Pinpoint the cell where the given text exists, returning its [x, y] midpoint coordinate. 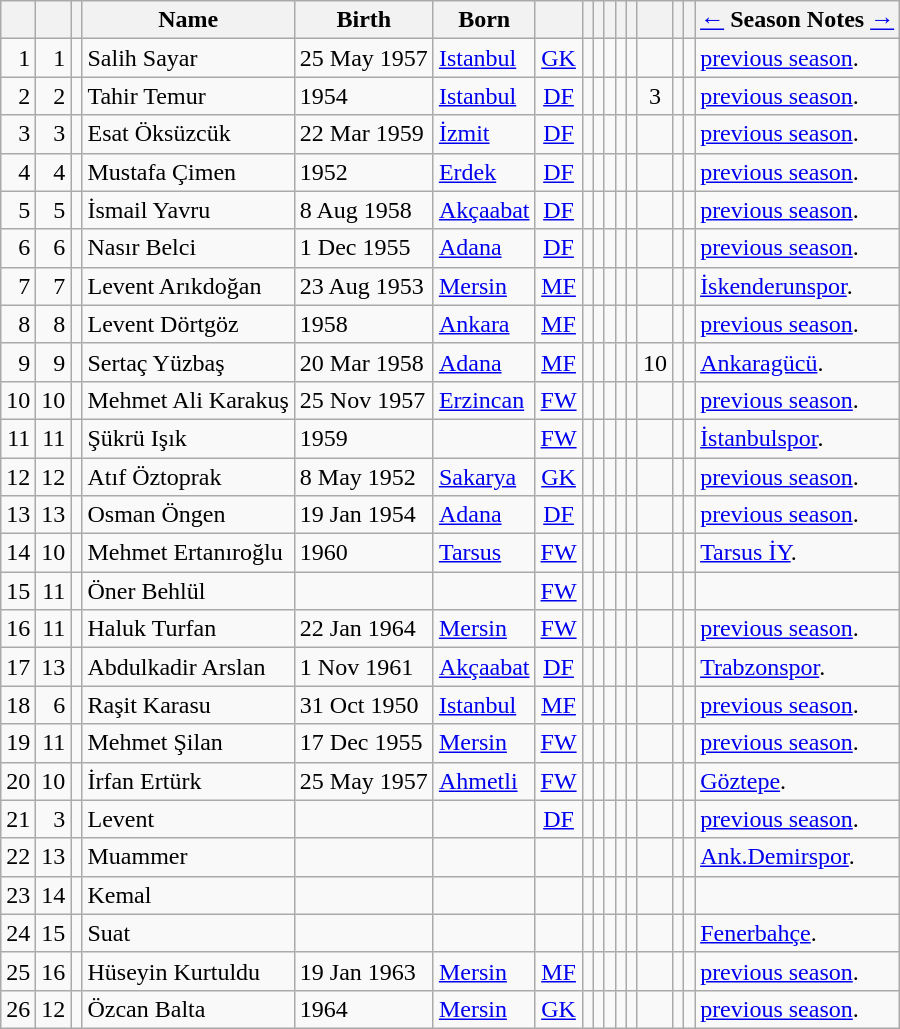
19 [18, 743]
Name [188, 20]
Erdek [484, 172]
Sertaç Yüzbaş [188, 362]
22 Mar 1959 [364, 134]
31 Oct 1950 [364, 705]
Muammer [188, 857]
23 Aug 1953 [364, 286]
1959 [364, 438]
25 [18, 971]
Mehmet Ertanıroğlu [188, 553]
1952 [364, 172]
İstanbulspor. [798, 438]
21 [18, 819]
1960 [364, 553]
İsmail Yavru [188, 210]
20 [18, 781]
Tahir Temur [188, 96]
Ahmetli [484, 781]
24 [18, 933]
25 Nov 1957 [364, 400]
Ank.Demirspor. [798, 857]
Trabzonspor. [798, 667]
1958 [364, 324]
17 Dec 1955 [364, 743]
Mehmet Ali Karakuş [188, 400]
Ankaragücü. [798, 362]
Tarsus İY. [798, 553]
← Season Notes → [798, 20]
Öner Behlül [188, 591]
8 May 1952 [364, 477]
Osman Öngen [188, 515]
İskenderunspor. [798, 286]
Esat Öksüzcük [188, 134]
Ankara [484, 324]
Özcan Balta [188, 1009]
Şükrü Işık [188, 438]
Born [484, 20]
Levent [188, 819]
Raşit Karasu [188, 705]
Göztepe. [798, 781]
1954 [364, 96]
Sakarya [484, 477]
Levent Arıkdoğan [188, 286]
Erzincan [484, 400]
20 Mar 1958 [364, 362]
Salih Sayar [188, 58]
1 Dec 1955 [364, 248]
Suat [188, 933]
19 Jan 1963 [364, 971]
22 Jan 1964 [364, 629]
Haluk Turfan [188, 629]
Abdulkadir Arslan [188, 667]
Mustafa Çimen [188, 172]
1964 [364, 1009]
Nasır Belci [188, 248]
26 [18, 1009]
Levent Dörtgöz [188, 324]
Atıf Öztoprak [188, 477]
17 [18, 667]
Tarsus [484, 553]
Hüseyin Kurtuldu [188, 971]
İrfan Ertürk [188, 781]
18 [18, 705]
8 Aug 1958 [364, 210]
İzmit [484, 134]
23 [18, 895]
1 Nov 1961 [364, 667]
Mehmet Şilan [188, 743]
19 Jan 1954 [364, 515]
Kemal [188, 895]
Birth [364, 20]
Fenerbahçe. [798, 933]
22 [18, 857]
